From the cell containing the given text, extract its center point as [X, Y] coordinate. 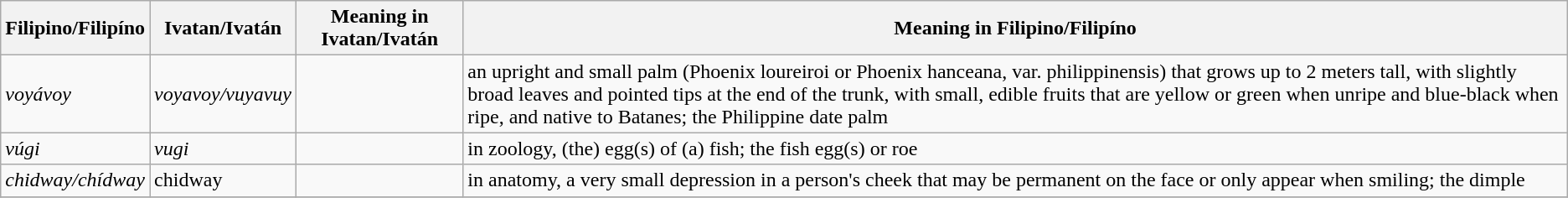
chidway/chídway [75, 180]
vugi [223, 148]
in zoology, (the) egg(s) of (a) fish; the fish egg(s) or roe [1015, 148]
voyavoy/vuyavuy [223, 94]
in anatomy, a very small depression in a person's cheek that may be permanent on the face or only appear when smiling; the dimple [1015, 180]
Ivatan/Ivatán [223, 29]
Filipino/Filipíno [75, 29]
chidway [223, 180]
voyávoy [75, 94]
vúgi [75, 148]
Meaning in Ivatan/Ivatán [380, 29]
Meaning in Filipino/Filipíno [1015, 29]
